Return the (X, Y) coordinate for the center point of the cell that contains the specified text.  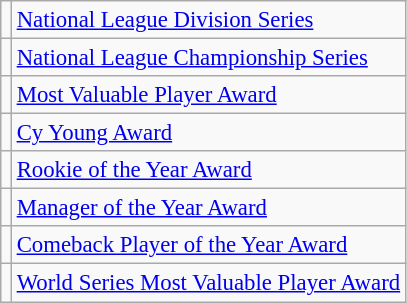
Most Valuable Player Award (208, 95)
National League Division Series (208, 20)
World Series Most Valuable Player Award (208, 283)
Comeback Player of the Year Award (208, 245)
Cy Young Award (208, 133)
National League Championship Series (208, 58)
Manager of the Year Award (208, 208)
Rookie of the Year Award (208, 170)
